Pinpoint the cell where the given text exists, returning its [x, y] midpoint coordinate. 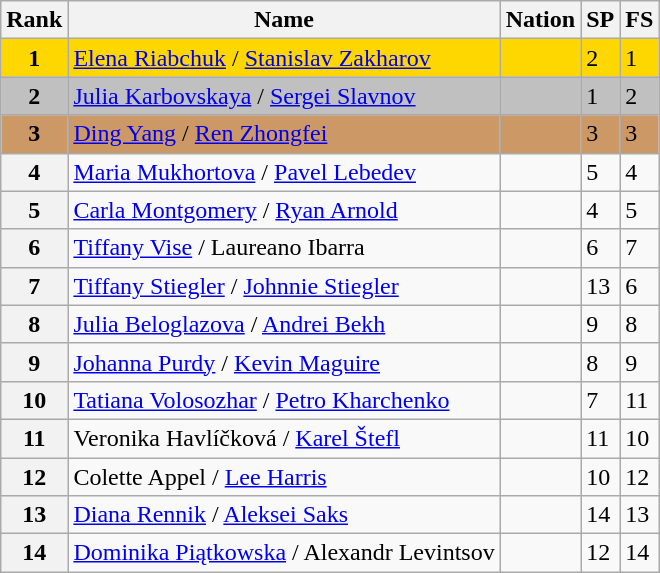
Julia Karbovskaya / Sergei Slavnov [284, 96]
Maria Mukhortova / Pavel Lebedev [284, 172]
Tiffany Vise / Laureano Ibarra [284, 248]
Tatiana Volosozhar / Petro Kharchenko [284, 400]
Tiffany Stiegler / Johnnie Stiegler [284, 286]
Ding Yang / Ren Zhongfei [284, 134]
Diana Rennik / Aleksei Saks [284, 515]
Name [284, 20]
FS [640, 20]
Colette Appel / Lee Harris [284, 477]
Rank [34, 20]
Julia Beloglazova / Andrei Bekh [284, 324]
Nation [540, 20]
Johanna Purdy / Kevin Maguire [284, 362]
Elena Riabchuk / Stanislav Zakharov [284, 58]
Veronika Havlíčková / Karel Štefl [284, 438]
Carla Montgomery / Ryan Arnold [284, 210]
Dominika Piątkowska / Alexandr Levintsov [284, 553]
SP [600, 20]
